Scan for the cell matching the given text and deliver its [x, y] coordinate at center. 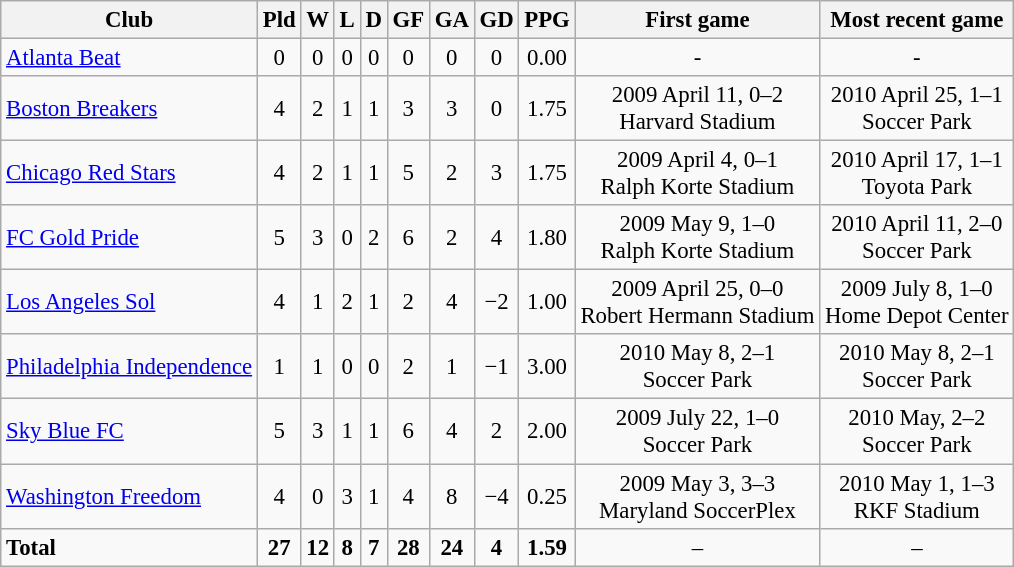
12 [318, 547]
2.00 [547, 432]
1.80 [547, 238]
2009 April 4, 0–1Ralph Korte Stadium [698, 174]
W [318, 20]
0.00 [547, 58]
Chicago Red Stars [130, 174]
−2 [496, 302]
7 [374, 547]
2010 April 11, 2–0Soccer Park [917, 238]
2010 April 17, 1–1Toyota Park [917, 174]
2009 July 8, 1–0Home Depot Center [917, 302]
Atlanta Beat [130, 58]
Most recent game [917, 20]
1.59 [547, 547]
GD [496, 20]
GA [452, 20]
24 [452, 547]
Boston Breakers [130, 108]
Philadelphia Independence [130, 366]
Washington Freedom [130, 496]
Total [130, 547]
PPG [547, 20]
2010 May 1, 1–3RKF Stadium [917, 496]
2010 May, 2–2Soccer Park [917, 432]
0.25 [547, 496]
28 [408, 547]
2010 April 25, 1–1Soccer Park [917, 108]
GF [408, 20]
3.00 [547, 366]
FC Gold Pride [130, 238]
1.00 [547, 302]
2009 May 3, 3–3Maryland SoccerPlex [698, 496]
Sky Blue FC [130, 432]
L [347, 20]
−1 [496, 366]
2009 July 22, 1–0Soccer Park [698, 432]
27 [279, 547]
2009 April 11, 0–2Harvard Stadium [698, 108]
Pld [279, 20]
2009 May 9, 1–0Ralph Korte Stadium [698, 238]
−4 [496, 496]
D [374, 20]
Los Angeles Sol [130, 302]
Club [130, 20]
2009 April 25, 0–0Robert Hermann Stadium [698, 302]
First game [698, 20]
